Output the (X, Y) coordinate of the center of the cell containing the given text.  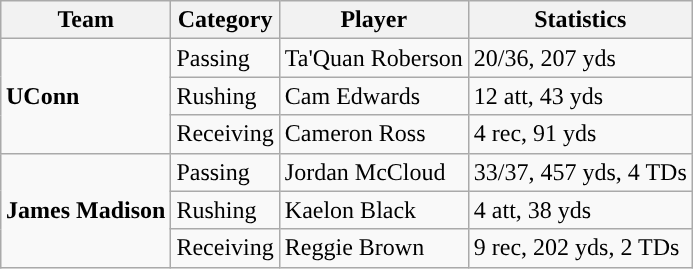
20/36, 207 yds (580, 58)
James Madison (85, 210)
Category (225, 20)
Cameron Ross (374, 134)
9 rec, 202 yds, 2 TDs (580, 248)
Cam Edwards (374, 96)
12 att, 43 yds (580, 96)
Statistics (580, 20)
4 att, 38 yds (580, 210)
4 rec, 91 yds (580, 134)
Ta'Quan Roberson (374, 58)
Reggie Brown (374, 248)
Jordan McCloud (374, 172)
UConn (85, 96)
Player (374, 20)
33/37, 457 yds, 4 TDs (580, 172)
Kaelon Black (374, 210)
Team (85, 20)
